Pinpoint the cell where the given text exists, returning its [x, y] midpoint coordinate. 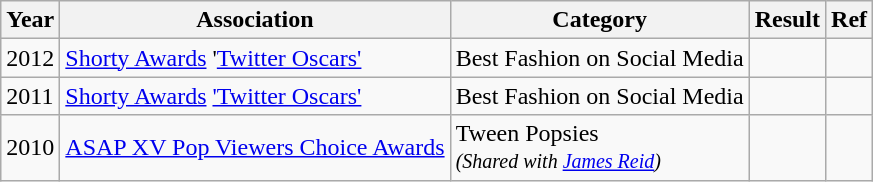
Ref [850, 20]
Result [787, 20]
Tween Popsies(Shared with James Reid) [600, 148]
2010 [30, 148]
2012 [30, 58]
2011 [30, 96]
Association [255, 20]
ASAP XV Pop Viewers Choice Awards [255, 148]
Year [30, 20]
Category [600, 20]
